Pinpoint the cell where the given text exists, returning its (x, y) midpoint coordinate. 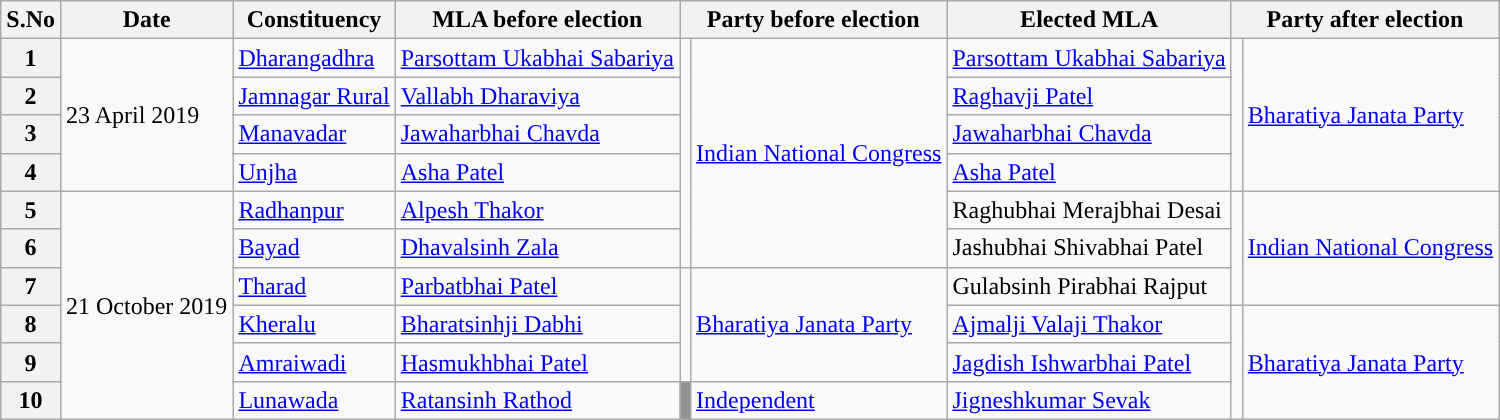
8 (31, 324)
Party before election (814, 20)
Bayad (314, 248)
5 (31, 210)
10 (31, 400)
Dhavalsinh Zala (537, 248)
Raghavji Patel (1089, 96)
Hasmukhbhai Patel (537, 362)
7 (31, 286)
Vallabh Dharaviya (537, 96)
Kheralu (314, 324)
6 (31, 248)
Amraiwadi (314, 362)
Lunawada (314, 400)
4 (31, 172)
Alpesh Thakor (537, 210)
Parbatbhai Patel (537, 286)
Jamnagar Rural (314, 96)
Bharatsinhji Dabhi (537, 324)
Elected MLA (1089, 20)
Constituency (314, 20)
Date (146, 20)
Unjha (314, 172)
3 (31, 134)
23 April 2019 (146, 115)
MLA before election (537, 20)
Jagdish Ishwarbhai Patel (1089, 362)
Tharad (314, 286)
S.No (31, 20)
Independent (819, 400)
Jigneshkumar Sevak (1089, 400)
Radhanpur (314, 210)
21 October 2019 (146, 305)
Gulabsinh Pirabhai Rajput (1089, 286)
Ajmalji Valaji Thakor (1089, 324)
Party after election (1364, 20)
1 (31, 58)
9 (31, 362)
Manavadar (314, 134)
Jashubhai Shivabhai Patel (1089, 248)
Raghubhai Merajbhai Desai (1089, 210)
Ratansinh Rathod (537, 400)
2 (31, 96)
Dharangadhra (314, 58)
